Determine the [X, Y] coordinate at the center of the cell enclosing the given text.  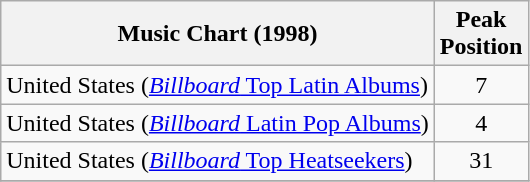
United States (Billboard Top Heatseekers) [218, 161]
Music Chart (1998) [218, 34]
PeakPosition [481, 34]
7 [481, 85]
United States (Billboard Top Latin Albums) [218, 85]
United States (Billboard Latin Pop Albums) [218, 123]
31 [481, 161]
4 [481, 123]
